Return [x, y] of the center of cell containing provided text 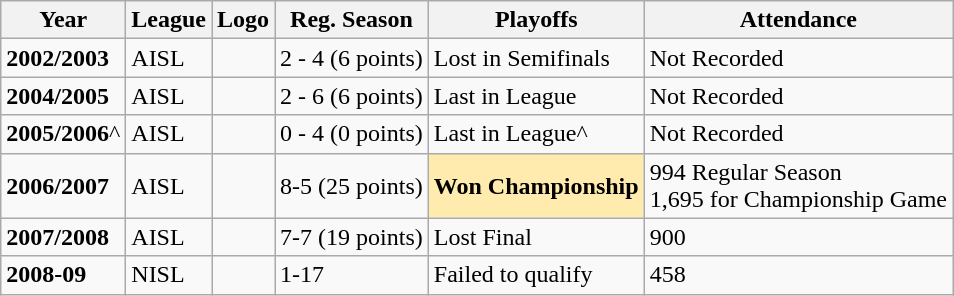
2 - 6 (6 points) [352, 96]
2006/2007 [64, 186]
7-7 (19 points) [352, 237]
900 [798, 237]
458 [798, 275]
NISL [169, 275]
Last in League [536, 96]
Logo [244, 20]
0 - 4 (0 points) [352, 134]
8-5 (25 points) [352, 186]
Attendance [798, 20]
994 Regular Season1,695 for Championship Game [798, 186]
2007/2008 [64, 237]
Last in League^ [536, 134]
Playoffs [536, 20]
2008-09 [64, 275]
Failed to qualify [536, 275]
2002/2003 [64, 58]
Won Championship [536, 186]
1-17 [352, 275]
2 - 4 (6 points) [352, 58]
Lost in Semifinals [536, 58]
Reg. Season [352, 20]
2005/2006^ [64, 134]
League [169, 20]
Lost Final [536, 237]
Year [64, 20]
2004/2005 [64, 96]
